Detect which cell encompasses the target text, then output its [x, y] center coordinate. 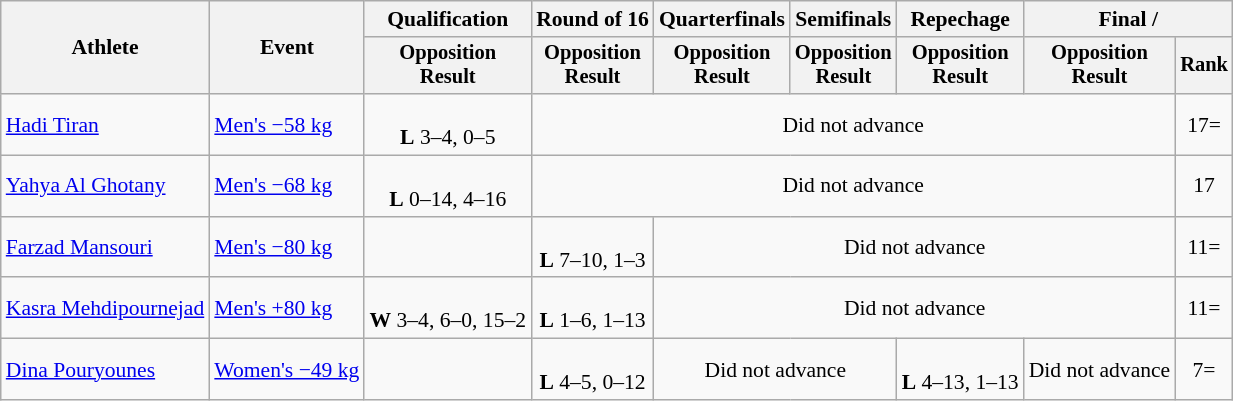
Round of 16 [592, 19]
Yahya Al Ghotany [106, 186]
Repechage [960, 19]
Dina Pouryounes [106, 370]
Men's −80 kg [286, 248]
Men's −58 kg [286, 124]
Men's +80 kg [286, 308]
Women's −49 kg [286, 370]
Hadi Tiran [106, 124]
Final / [1128, 19]
Men's −68 kg [286, 186]
Semifinals [844, 19]
Qualification [448, 19]
L 1–6, 1–13 [592, 308]
7= [1204, 370]
Event [286, 48]
L 3–4, 0–5 [448, 124]
L 4–5, 0–12 [592, 370]
17 [1204, 186]
Athlete [106, 48]
L 7–10, 1–3 [592, 248]
Kasra Mehdipournejad [106, 308]
Rank [1204, 66]
L 4–13, 1–13 [960, 370]
17= [1204, 124]
Farzad Mansouri [106, 248]
L 0–14, 4–16 [448, 186]
Quarterfinals [722, 19]
W 3–4, 6–0, 15–2 [448, 308]
